Find where the given text appears and provide that cell's center as (X, Y) coordinate. 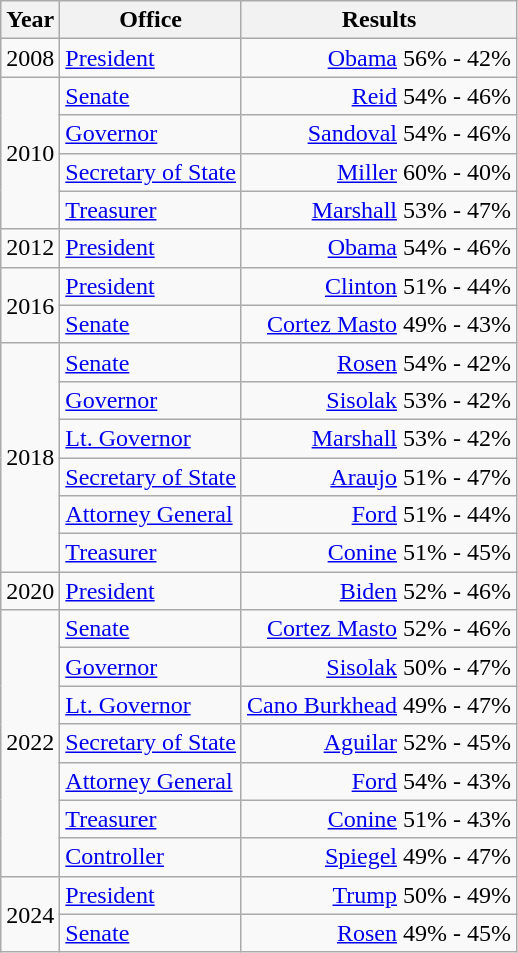
Cano Burkhead 49% - 47% (378, 705)
Conine 51% - 45% (378, 553)
Cortez Masto 49% - 43% (378, 324)
2018 (30, 457)
Ford 54% - 43% (378, 781)
Sisolak 50% - 47% (378, 667)
Results (378, 20)
Controller (151, 857)
Rosen 49% - 45% (378, 933)
Araujo 51% - 47% (378, 477)
Marshall 53% - 42% (378, 438)
2010 (30, 153)
Spiegel 49% - 47% (378, 857)
Rosen 54% - 42% (378, 362)
Biden 52% - 46% (378, 591)
Sandoval 54% - 46% (378, 134)
Marshall 53% - 47% (378, 210)
Clinton 51% - 44% (378, 286)
Obama 56% - 42% (378, 58)
2008 (30, 58)
2020 (30, 591)
Ford 51% - 44% (378, 515)
Obama 54% - 46% (378, 248)
2022 (30, 743)
2016 (30, 305)
2012 (30, 248)
Reid 54% - 46% (378, 96)
2024 (30, 914)
Sisolak 53% - 42% (378, 400)
Aguilar 52% - 45% (378, 743)
Office (151, 20)
Cortez Masto 52% - 46% (378, 629)
Conine 51% - 43% (378, 819)
Trump 50% - 49% (378, 895)
Year (30, 20)
Miller 60% - 40% (378, 172)
